Pinpoint the cell where the given text exists, returning its [X, Y] midpoint coordinate. 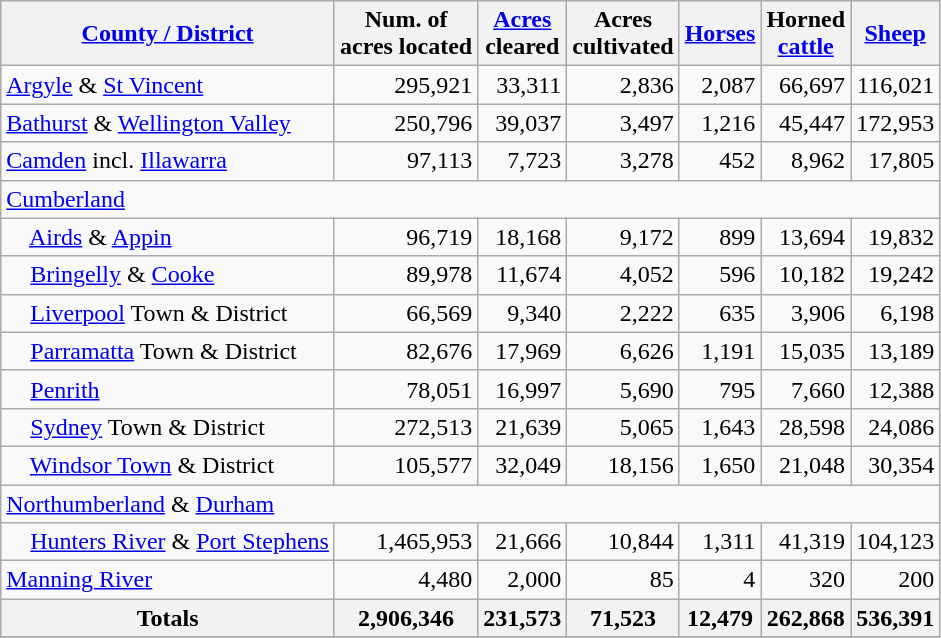
5,690 [623, 389]
Horned cattle [806, 34]
Acres cleared [522, 34]
Bringelly & Cooke [168, 275]
18,168 [522, 237]
3,497 [623, 123]
104,123 [896, 542]
250,796 [406, 123]
11,674 [522, 275]
172,953 [896, 123]
1,465,953 [406, 542]
17,969 [522, 351]
66,697 [806, 85]
Penrith [168, 389]
536,391 [896, 618]
231,573 [522, 618]
24,086 [896, 427]
2,000 [522, 580]
596 [720, 275]
1,191 [720, 351]
105,577 [406, 465]
Airds & Appin [168, 237]
Manning River [168, 580]
13,694 [806, 237]
635 [720, 313]
Camden incl. Illawarra [168, 161]
262,868 [806, 618]
78,051 [406, 389]
7,660 [806, 389]
2,222 [623, 313]
9,172 [623, 237]
4 [720, 580]
Hunters River & Port Stephens [168, 542]
15,035 [806, 351]
3,906 [806, 313]
19,832 [896, 237]
7,723 [522, 161]
Totals [168, 618]
10,182 [806, 275]
18,156 [623, 465]
21,048 [806, 465]
45,447 [806, 123]
96,719 [406, 237]
21,666 [522, 542]
Acres cultivated [623, 34]
795 [720, 389]
97,113 [406, 161]
30,354 [896, 465]
21,639 [522, 427]
13,189 [896, 351]
6,198 [896, 313]
County / District [168, 34]
89,978 [406, 275]
19,242 [896, 275]
1,643 [720, 427]
6,626 [623, 351]
41,319 [806, 542]
1,650 [720, 465]
272,513 [406, 427]
12,388 [896, 389]
33,311 [522, 85]
Sheep [896, 34]
32,049 [522, 465]
4,052 [623, 275]
82,676 [406, 351]
8,962 [806, 161]
116,021 [896, 85]
9,340 [522, 313]
5,065 [623, 427]
320 [806, 580]
1,216 [720, 123]
Windsor Town & District [168, 465]
452 [720, 161]
1,311 [720, 542]
3,278 [623, 161]
17,805 [896, 161]
Liverpool Town & District [168, 313]
Northumberland & Durham [470, 503]
2,836 [623, 85]
Num. of acres located [406, 34]
Argyle & St Vincent [168, 85]
39,037 [522, 123]
66,569 [406, 313]
28,598 [806, 427]
200 [896, 580]
12,479 [720, 618]
295,921 [406, 85]
2,087 [720, 85]
899 [720, 237]
10,844 [623, 542]
Sydney Town & District [168, 427]
Bathurst & Wellington Valley [168, 123]
Cumberland [470, 199]
85 [623, 580]
4,480 [406, 580]
Parramatta Town & District [168, 351]
16,997 [522, 389]
2,906,346 [406, 618]
Horses [720, 34]
71,523 [623, 618]
